Locate the cell with the specified text and output its (X, Y) center coordinate. 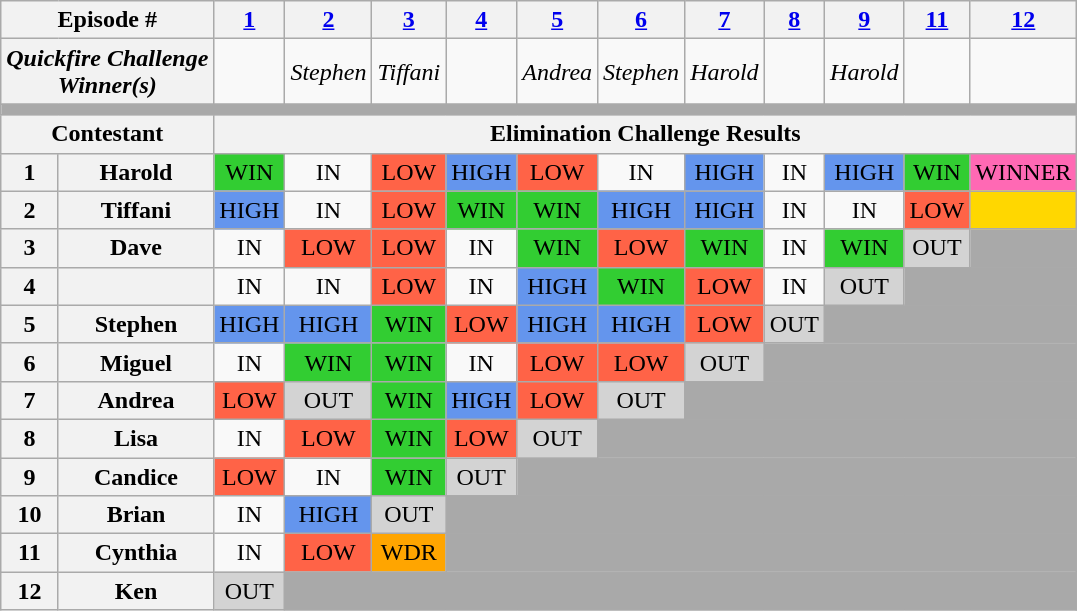
WDR (409, 553)
Lisa (136, 438)
Elimination Challenge Results (646, 134)
10 (30, 515)
Cynthia (136, 553)
Episode # (108, 20)
Miguel (136, 362)
Dave (136, 248)
WINNER (1024, 172)
Contestant (108, 134)
Ken (136, 591)
Brian (136, 515)
Candice (136, 477)
Quickfire ChallengeWinner(s) (108, 72)
